Scan for the cell matching the given text and deliver its (x, y) coordinate at center. 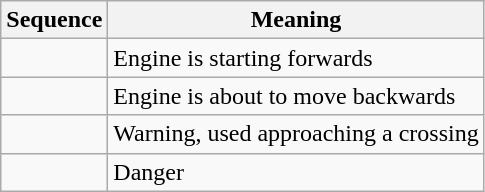
Engine is about to move backwards (296, 96)
Sequence (54, 20)
Warning, used approaching a crossing (296, 134)
Meaning (296, 20)
Engine is starting forwards (296, 58)
Danger (296, 172)
